Capture the cell that displays the provided text and extract its (X, Y) central coordinate. 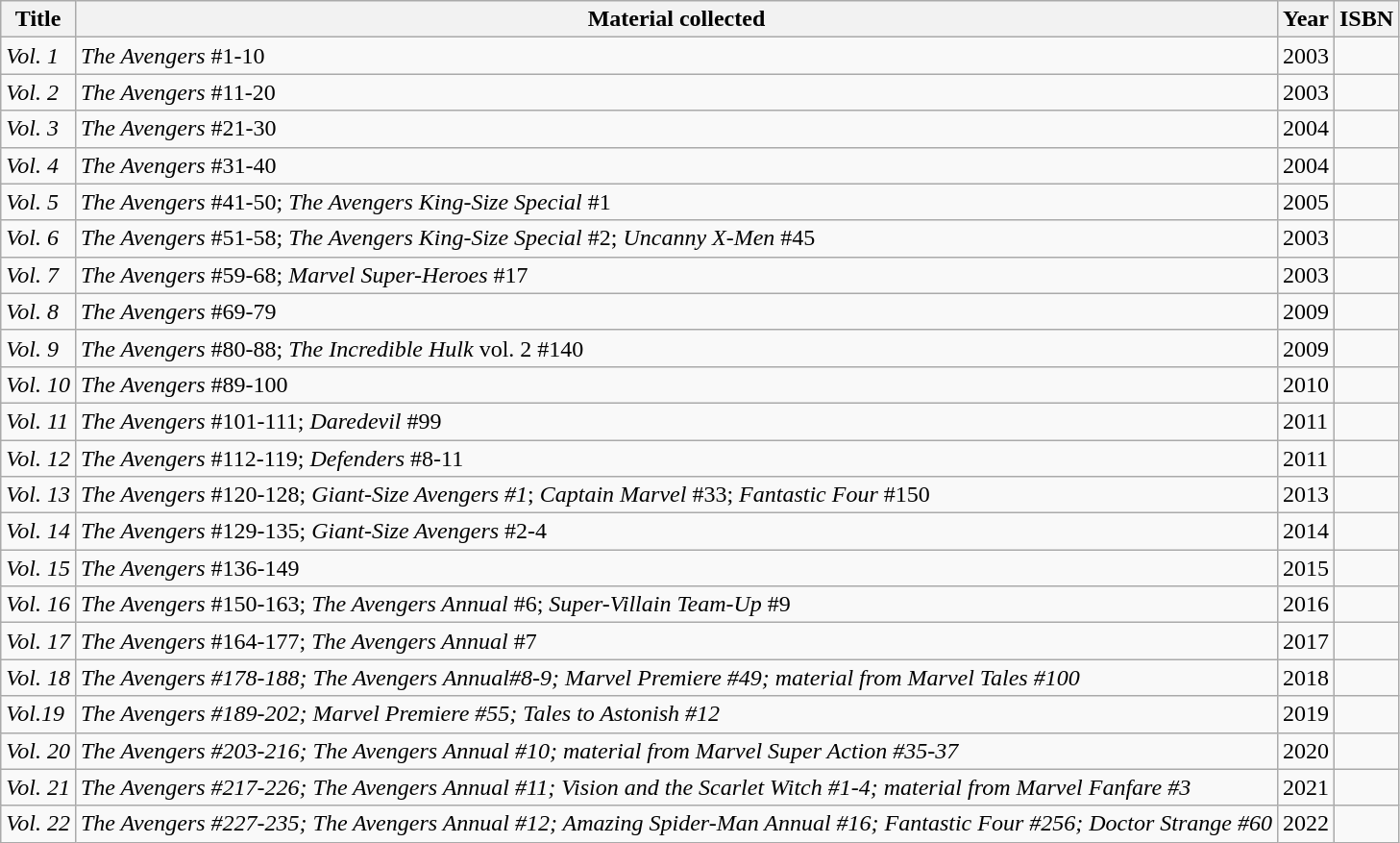
The Avengers #69-79 (676, 311)
The Avengers #164-177; The Avengers Annual #7 (676, 641)
Vol. 17 (38, 641)
2005 (1305, 202)
The Avengers #203-216; The Avengers Annual #10; material from Marvel Super Action #35-37 (676, 751)
Vol. 7 (38, 275)
2020 (1305, 751)
The Avengers #51-58; The Avengers King-Size Special #2; Uncanny X-Men #45 (676, 238)
The Avengers #41-50; The Avengers King-Size Special #1 (676, 202)
The Avengers #217-226; The Avengers Annual #11; Vision and the Scarlet Witch #1-4; material from Marvel Fanfare #3 (676, 787)
The Avengers #59-68; Marvel Super-Heroes #17 (676, 275)
The Avengers #189-202; Marvel Premiere #55; Tales to Astonish #12 (676, 714)
The Avengers #89-100 (676, 384)
Vol. 15 (38, 568)
The Avengers #11-20 (676, 92)
Vol. 5 (38, 202)
The Avengers #129-135; Giant-Size Avengers #2-4 (676, 532)
Year (1305, 19)
The Avengers #150-163; The Avengers Annual #6; Super-Villain Team-Up #9 (676, 605)
2015 (1305, 568)
Vol. 1 (38, 56)
2022 (1305, 824)
Vol. 21 (38, 787)
The Avengers #80-88; The Incredible Hulk vol. 2 #140 (676, 348)
2013 (1305, 495)
The Avengers #120-128; Giant-Size Avengers #1; Captain Marvel #33; Fantastic Four #150 (676, 495)
Vol. 13 (38, 495)
Vol. 12 (38, 459)
The Avengers #1-10 (676, 56)
Vol. 22 (38, 824)
Vol. 4 (38, 165)
Vol. 9 (38, 348)
Material collected (676, 19)
Title (38, 19)
2010 (1305, 384)
The Avengers #178-188; The Avengers Annual#8-9; Marvel Premiere #49; material from Marvel Tales #100 (676, 678)
2018 (1305, 678)
Vol. 10 (38, 384)
Vol. 14 (38, 532)
Vol. 20 (38, 751)
2014 (1305, 532)
The Avengers #136-149 (676, 568)
Vol. 8 (38, 311)
ISBN (1366, 19)
The Avengers #112-119; Defenders #8-11 (676, 459)
Vol. 2 (38, 92)
The Avengers #227-235; The Avengers Annual #12; Amazing Spider-Man Annual #16; Fantastic Four #256; Doctor Strange #60 (676, 824)
2017 (1305, 641)
Vol. 11 (38, 421)
2021 (1305, 787)
The Avengers #101-111; Daredevil #99 (676, 421)
The Avengers #21-30 (676, 129)
Vol. 18 (38, 678)
Vol. 3 (38, 129)
Vol.19 (38, 714)
The Avengers #31-40 (676, 165)
2019 (1305, 714)
2016 (1305, 605)
Vol. 6 (38, 238)
Vol. 16 (38, 605)
